Return the [X, Y] coordinate for the center point of the cell that contains the specified text.  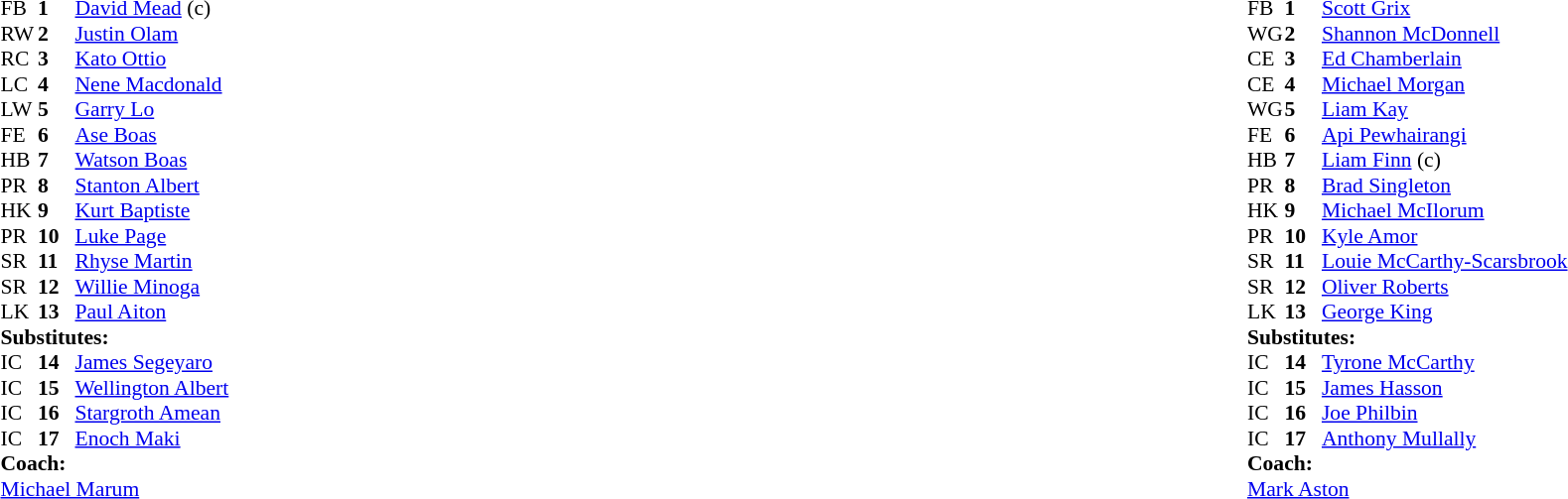
Shannon McDonnell [1445, 34]
Stargroth Amean [153, 414]
Anthony Mullally [1445, 438]
Wellington Albert [153, 388]
RW [19, 34]
Kato Ottio [153, 59]
Watson Boas [153, 160]
RC [19, 59]
Louie McCarthy-Scarsbrook [1445, 261]
Ed Chamberlain [1445, 59]
Liam Kay [1445, 110]
George King [1445, 312]
Nene Macdonald [153, 84]
Ase Boas [153, 135]
LC [19, 84]
Enoch Maki [153, 438]
Kurt Baptiste [153, 211]
LW [19, 110]
Joe Philbin [1445, 414]
Rhyse Martin [153, 261]
Brad Singleton [1445, 186]
Paul Aiton [153, 312]
James Segeyaro [153, 362]
Api Pewhairangi [1445, 135]
Michael Morgan [1445, 84]
Luke Page [153, 236]
Liam Finn (c) [1445, 160]
Garry Lo [153, 110]
Willie Minoga [153, 287]
Tyrone McCarthy [1445, 362]
James Hasson [1445, 388]
Michael McIlorum [1445, 211]
Justin Olam [153, 34]
Oliver Roberts [1445, 287]
Stanton Albert [153, 186]
Kyle Amor [1445, 236]
